Extract the [X, Y] coordinate from the center of the cell holding the provided text.  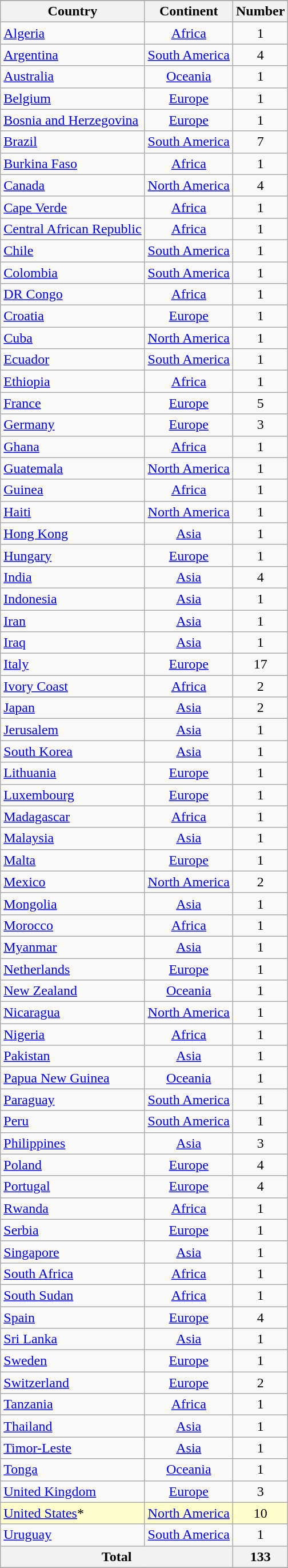
Burkina Faso [73, 164]
United States* [73, 1513]
Germany [73, 425]
Peru [73, 1121]
Uruguay [73, 1535]
Ecuador [73, 360]
Croatia [73, 316]
Poland [73, 1165]
Nigeria [73, 1034]
10 [260, 1513]
Central African Republic [73, 229]
Australia [73, 77]
Morocco [73, 925]
Thailand [73, 1426]
133 [260, 1557]
Iran [73, 620]
Paraguay [73, 1100]
Bosnia and Herzegovina [73, 120]
Ivory Coast [73, 686]
Serbia [73, 1230]
Sweden [73, 1361]
Netherlands [73, 969]
Malta [73, 860]
France [73, 403]
Philippines [73, 1143]
Canada [73, 185]
Ghana [73, 447]
Algeria [73, 33]
Luxembourg [73, 795]
Singapore [73, 1252]
South Sudan [73, 1295]
Number [260, 11]
7 [260, 142]
Total [117, 1557]
DR Congo [73, 295]
Mongolia [73, 904]
Haiti [73, 512]
17 [260, 664]
Continent [189, 11]
Myanmar [73, 947]
Guatemala [73, 468]
Rwanda [73, 1208]
South Africa [73, 1273]
Hungary [73, 555]
Portugal [73, 1187]
Tonga [73, 1470]
Country [73, 11]
Switzerland [73, 1383]
Japan [73, 708]
Cape Verde [73, 207]
New Zealand [73, 991]
Hong Kong [73, 534]
Tanzania [73, 1404]
Ethiopia [73, 381]
Belgium [73, 98]
Spain [73, 1317]
Malaysia [73, 838]
Sri Lanka [73, 1339]
5 [260, 403]
Timor-Leste [73, 1448]
Chile [73, 250]
Papua New Guinea [73, 1078]
Indonesia [73, 599]
Jerusalem [73, 730]
Madagascar [73, 817]
Italy [73, 664]
South Korea [73, 751]
Mexico [73, 882]
Nicaragua [73, 1013]
Pakistan [73, 1056]
Guinea [73, 490]
Lithuania [73, 773]
Argentina [73, 55]
United Kingdom [73, 1491]
Cuba [73, 338]
Colombia [73, 273]
India [73, 577]
Iraq [73, 643]
Brazil [73, 142]
